Output the [x, y] coordinate of the center of the cell containing the given text.  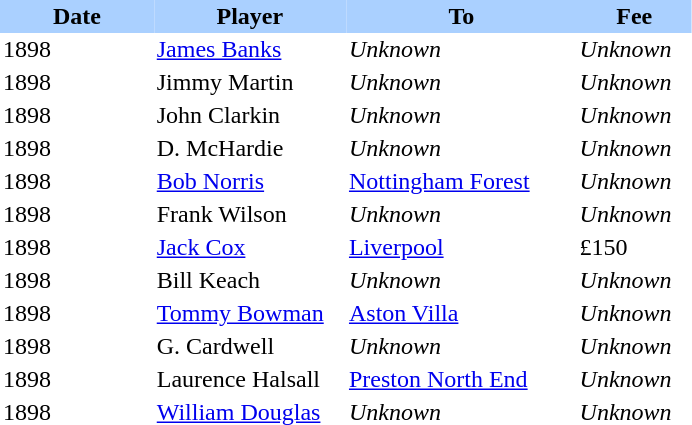
Nottingham Forest [462, 182]
Tommy Bowman [250, 314]
To [462, 16]
Preston North End [462, 380]
Player [250, 16]
Jimmy Martin [250, 82]
Jack Cox [250, 248]
G. Cardwell [250, 346]
Date [77, 16]
Bob Norris [250, 182]
Laurence Halsall [250, 380]
Bill Keach [250, 280]
James Banks [250, 50]
D. McHardie [250, 148]
John Clarkin [250, 116]
Fee [634, 16]
Liverpool [462, 248]
£150 [634, 248]
Frank Wilson [250, 214]
Aston Villa [462, 314]
